Find where the given text appears and provide that cell's center as [X, Y] coordinate. 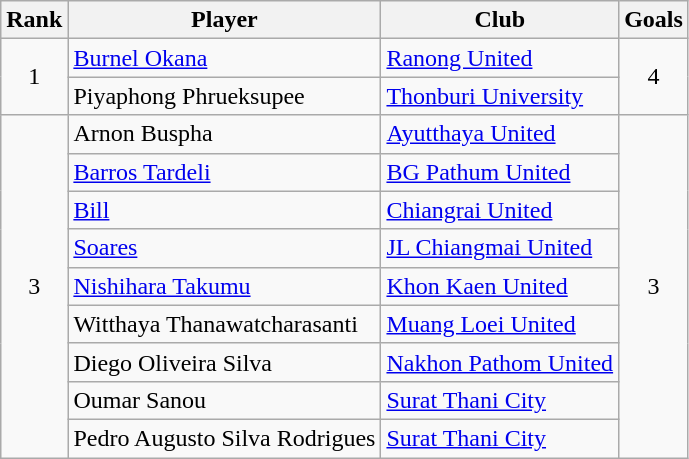
Rank [34, 20]
Bill [224, 210]
Soares [224, 248]
Khon Kaen United [500, 286]
Muang Loei United [500, 324]
Ayutthaya United [500, 134]
4 [654, 77]
1 [34, 77]
Ranong United [500, 58]
Oumar Sanou [224, 400]
Chiangrai United [500, 210]
Barros Tardeli [224, 172]
Goals [654, 20]
Arnon Buspha [224, 134]
Witthaya Thanawatcharasanti [224, 324]
Diego Oliveira Silva [224, 362]
Nishihara Takumu [224, 286]
Thonburi University [500, 96]
JL Chiangmai United [500, 248]
Player [224, 20]
BG Pathum United [500, 172]
Club [500, 20]
Piyaphong Phrueksupee [224, 96]
Pedro Augusto Silva Rodrigues [224, 438]
Burnel Okana [224, 58]
Nakhon Pathom United [500, 362]
